Find where the given text appears and provide that cell's center as (X, Y) coordinate. 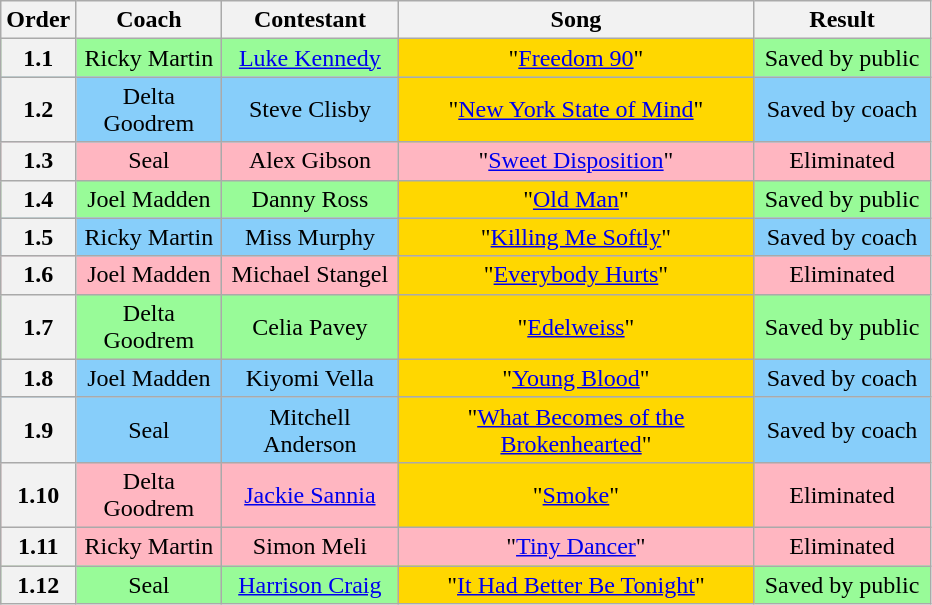
1.4 (38, 199)
Contestant (310, 20)
1.8 (38, 378)
Song (576, 20)
Simon Meli (310, 546)
Jackie Sannia (310, 494)
Michael Stangel (310, 275)
Result (842, 20)
"What Becomes of the Brokenhearted" (576, 430)
"Young Blood" (576, 378)
"Edelweiss" (576, 326)
Coach (149, 20)
Luke Kennedy (310, 58)
1.3 (38, 161)
Celia Pavey (310, 326)
"It Had Better Be Tonight" (576, 585)
1.12 (38, 585)
1.7 (38, 326)
Miss Murphy (310, 237)
"Old Man" (576, 199)
1.10 (38, 494)
Kiyomi Vella (310, 378)
"Freedom 90" (576, 58)
1.1 (38, 58)
Danny Ross (310, 199)
Alex Gibson (310, 161)
1.2 (38, 110)
"Killing Me Softly" (576, 237)
1.5 (38, 237)
Harrison Craig (310, 585)
1.11 (38, 546)
"Smoke" (576, 494)
Steve Clisby (310, 110)
Order (38, 20)
Mitchell Anderson (310, 430)
"New York State of Mind" (576, 110)
1.6 (38, 275)
1.9 (38, 430)
"Sweet Disposition" (576, 161)
"Tiny Dancer" (576, 546)
"Everybody Hurts" (576, 275)
